Extract the [x, y] coordinate from the center of the cell holding the provided text.  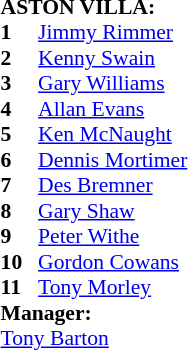
5 [20, 135]
Gary Shaw [112, 211]
Manager: [94, 313]
Peter Withe [112, 237]
Des Bremner [112, 185]
1 [20, 33]
Dennis Mortimer [112, 160]
9 [20, 237]
Gordon Cowans [112, 262]
7 [20, 185]
Allan Evans [112, 109]
8 [20, 211]
3 [20, 83]
2 [20, 58]
Ken McNaught [112, 135]
4 [20, 109]
Kenny Swain [112, 58]
Tony Morley [112, 287]
Jimmy Rimmer [112, 33]
6 [20, 160]
Gary Williams [112, 83]
10 [20, 262]
11 [20, 287]
